Determine the (X, Y) coordinate at the center of the cell enclosing the given text.  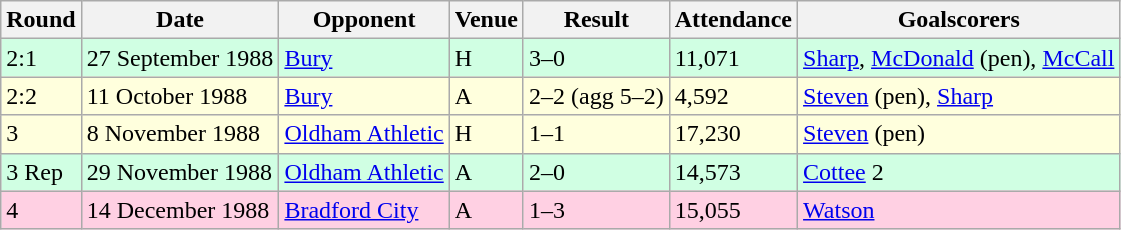
Round (41, 20)
Watson (959, 210)
Sharp, McDonald (pen), McCall (959, 58)
17,230 (733, 134)
Steven (pen) (959, 134)
4,592 (733, 96)
Cottee 2 (959, 172)
11,071 (733, 58)
1–3 (596, 210)
2:1 (41, 58)
1–1 (596, 134)
2–0 (596, 172)
Goalscorers (959, 20)
3–0 (596, 58)
Bradford City (364, 210)
14 December 1988 (180, 210)
15,055 (733, 210)
14,573 (733, 172)
8 November 1988 (180, 134)
4 (41, 210)
2–2 (agg 5–2) (596, 96)
Result (596, 20)
29 November 1988 (180, 172)
11 October 1988 (180, 96)
Venue (486, 20)
2:2 (41, 96)
3 (41, 134)
27 September 1988 (180, 58)
Steven (pen), Sharp (959, 96)
Opponent (364, 20)
Date (180, 20)
Attendance (733, 20)
3 Rep (41, 172)
